From the cell containing the given text, extract its center point as [x, y] coordinate. 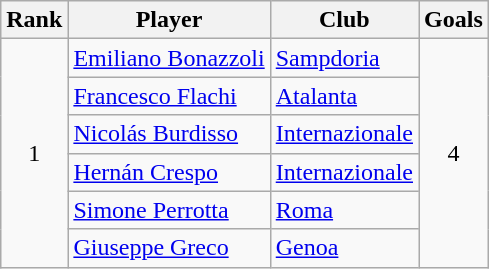
Nicolás Burdisso [169, 134]
Roma [344, 210]
4 [454, 153]
Atalanta [344, 96]
1 [34, 153]
Goals [454, 20]
Giuseppe Greco [169, 248]
Hernán Crespo [169, 172]
Player [169, 20]
Genoa [344, 248]
Sampdoria [344, 58]
Rank [34, 20]
Club [344, 20]
Simone Perrotta [169, 210]
Francesco Flachi [169, 96]
Emiliano Bonazzoli [169, 58]
